Search for the cell housing the specified text and yield its [X, Y] center coordinate. 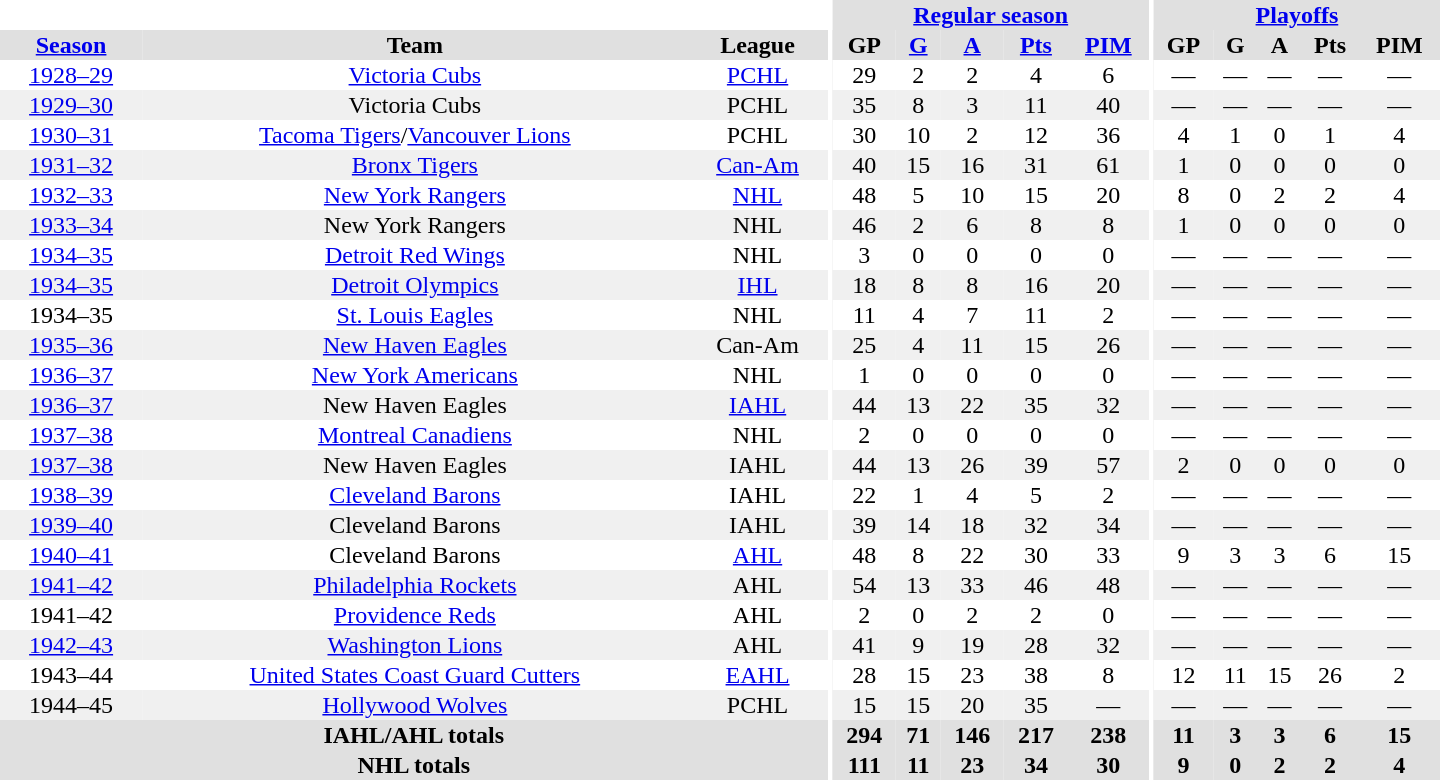
New York Americans [414, 375]
111 [864, 765]
St. Louis Eagles [414, 315]
NHL totals [414, 765]
217 [1036, 735]
146 [972, 735]
38 [1036, 675]
Hollywood Wolves [414, 705]
Philadelphia Rockets [414, 585]
Season [71, 45]
IAHL/AHL totals [414, 735]
19 [972, 645]
Detroit Red Wings [414, 255]
Detroit Olympics [414, 285]
54 [864, 585]
41 [864, 645]
1932–33 [71, 195]
Regular season [990, 15]
71 [918, 735]
1933–34 [71, 225]
Montreal Canadiens [414, 435]
1938–39 [71, 495]
1942–43 [71, 645]
Washington Lions [414, 645]
1928–29 [71, 75]
1944–45 [71, 705]
1935–36 [71, 345]
57 [1108, 465]
1939–40 [71, 525]
Tacoma Tigers/Vancouver Lions [414, 135]
31 [1036, 165]
61 [1108, 165]
League [758, 45]
1929–30 [71, 105]
Bronx Tigers [414, 165]
294 [864, 735]
1943–44 [71, 675]
United States Coast Guard Cutters [414, 675]
IHL [758, 285]
Playoffs [1297, 15]
1930–31 [71, 135]
1940–41 [71, 555]
EAHL [758, 675]
36 [1108, 135]
1931–32 [71, 165]
Providence Reds [414, 615]
238 [1108, 735]
29 [864, 75]
25 [864, 345]
Team [414, 45]
7 [972, 315]
14 [918, 525]
